For the text-containing cell, return its midpoint in (x, y) coordinate format. 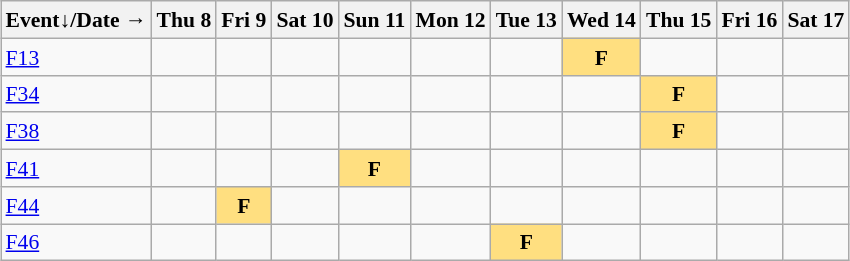
F34 (76, 94)
Sat 17 (816, 20)
Fri 16 (749, 20)
Thu 8 (184, 20)
Sun 11 (374, 20)
Event↓/Date → (76, 20)
Fri 9 (244, 20)
Wed 14 (602, 20)
F41 (76, 168)
F13 (76, 56)
Sat 10 (304, 20)
Tue 13 (526, 20)
F44 (76, 204)
Mon 12 (450, 20)
F38 (76, 130)
Thu 15 (679, 20)
F46 (76, 242)
